Identify which cell holds the provided text, then report its (X, Y) central coordinate. 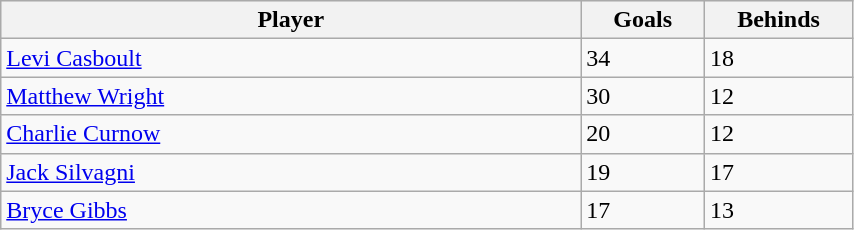
18 (779, 58)
Player (291, 20)
Jack Silvagni (291, 172)
Charlie Curnow (291, 134)
Behinds (779, 20)
Matthew Wright (291, 96)
19 (643, 172)
34 (643, 58)
30 (643, 96)
13 (779, 210)
20 (643, 134)
Levi Casboult (291, 58)
Bryce Gibbs (291, 210)
Goals (643, 20)
